Detect which cell encompasses the target text, then output its (X, Y) center coordinate. 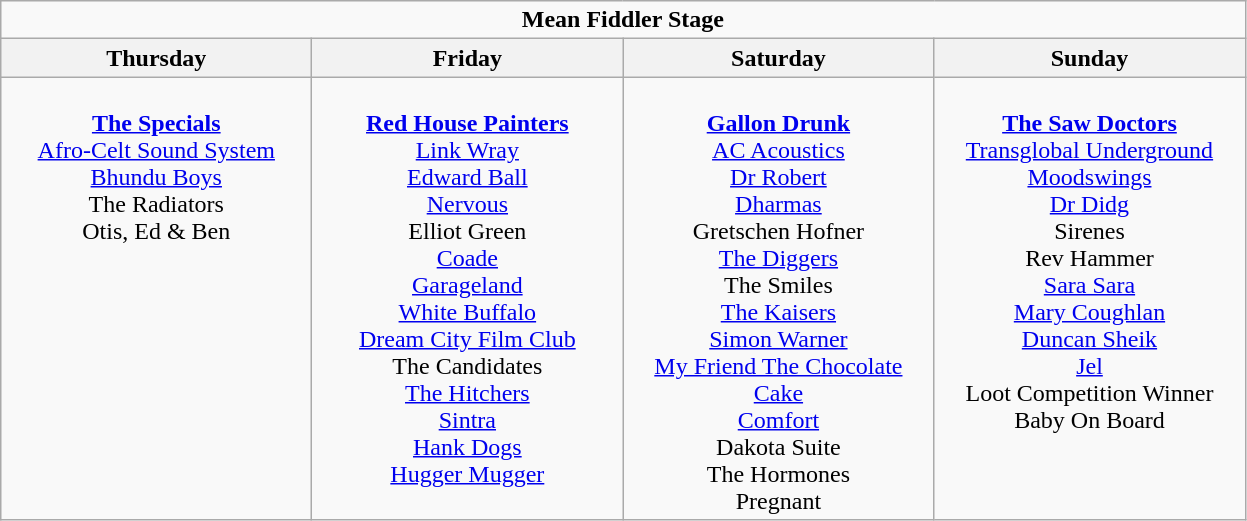
Friday (468, 58)
Saturday (778, 58)
Sunday (1090, 58)
The Specials Afro-Celt Sound System Bhundu Boys The Radiators Otis, Ed & Ben (156, 298)
Mean Fiddler Stage (623, 20)
Thursday (156, 58)
